Return (X, Y) of the center of cell containing provided text 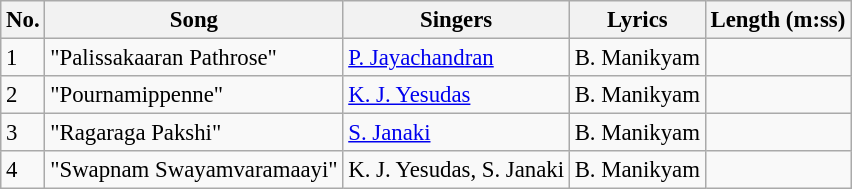
2 (23, 95)
Song (194, 20)
1 (23, 58)
Length (m:ss) (778, 20)
Lyrics (637, 20)
K. J. Yesudas, S. Janaki (456, 170)
No. (23, 20)
P. Jayachandran (456, 58)
S. Janaki (456, 133)
4 (23, 170)
"Pournamippenne" (194, 95)
"Swapnam Swayamvaramaayi" (194, 170)
Singers (456, 20)
"Ragaraga Pakshi" (194, 133)
"Palissakaaran Pathrose" (194, 58)
3 (23, 133)
K. J. Yesudas (456, 95)
